Identify which cell holds the provided text, then report its (X, Y) central coordinate. 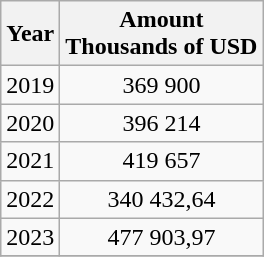
2019 (30, 85)
2021 (30, 161)
2022 (30, 199)
2023 (30, 237)
369 900 (162, 85)
419 657 (162, 161)
340 432,64 (162, 199)
Year (30, 34)
477 903,97 (162, 237)
2020 (30, 123)
396 214 (162, 123)
AmountThousands of USD (162, 34)
